Output the (X, Y) coordinate of the center of the cell containing the given text.  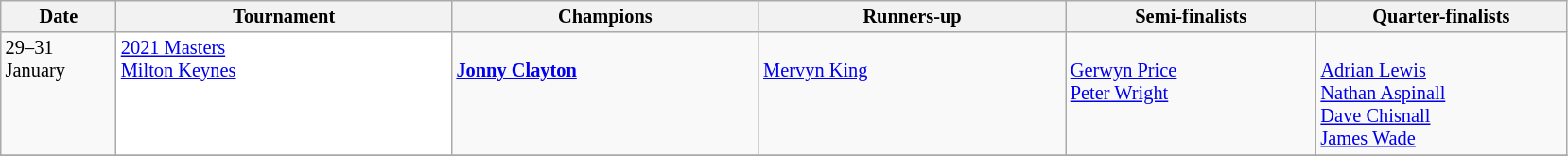
2021 Masters Milton Keynes (284, 94)
Jonny Clayton (605, 94)
Mervyn King (912, 94)
Tournament (284, 16)
Semi-finalists (1192, 16)
Runners-up (912, 16)
Gerwyn Price Peter Wright (1192, 94)
Date (59, 16)
Adrian Lewis Nathan Aspinall Dave Chisnall James Wade (1441, 94)
Champions (605, 16)
29–31 January (59, 94)
Quarter-finalists (1441, 16)
